Return the [x, y] coordinate for the center point of the cell that contains the specified text.  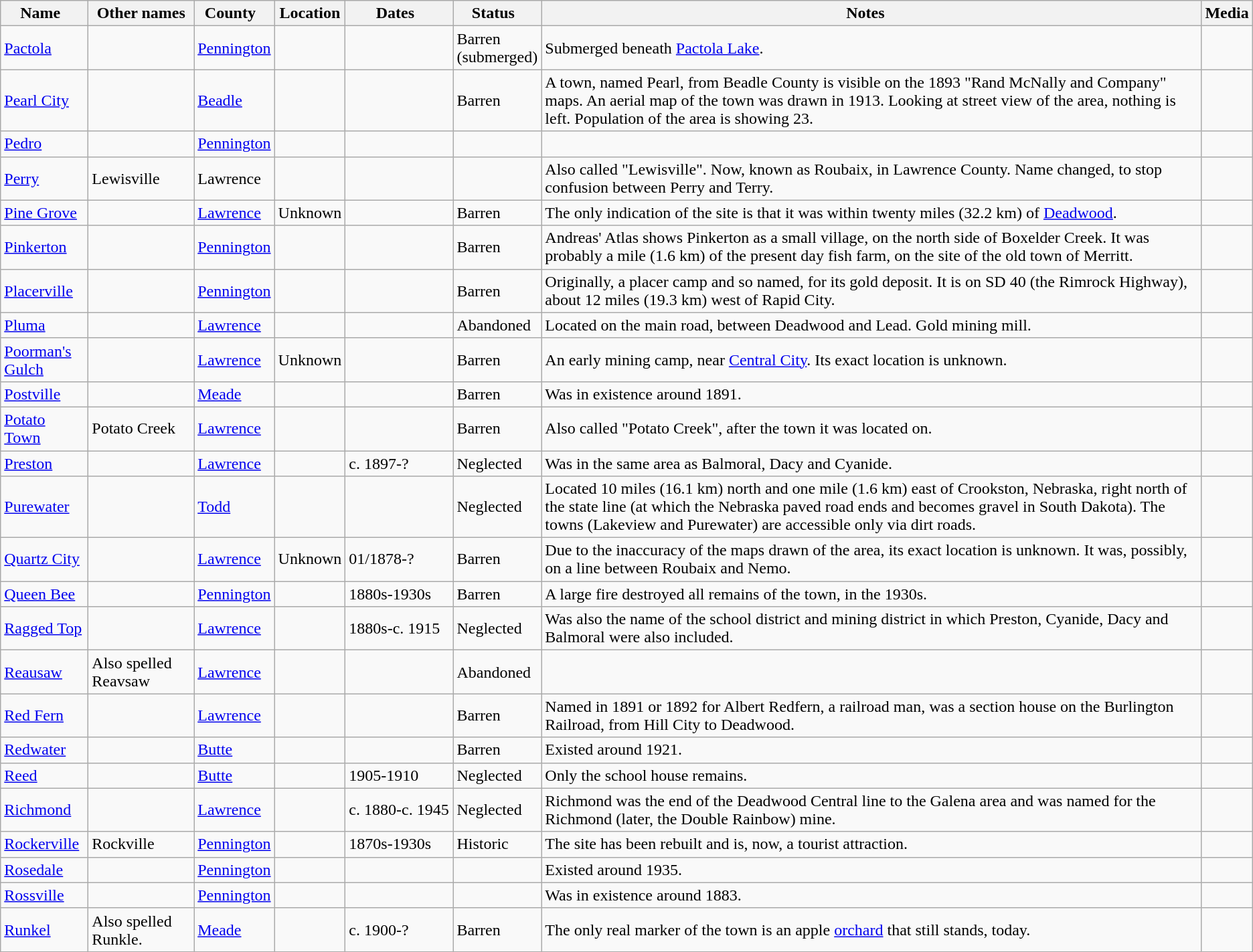
Name [44, 13]
Due to the inaccuracy of the maps drawn of the area, its exact location is unknown. It was, possibly, on a line between Roubaix and Nemo. [871, 559]
Status [497, 13]
Rockville [141, 844]
The only indication of the site is that it was within twenty miles (32.2 km) of Deadwood. [871, 213]
Existed around 1935. [871, 870]
c. 1880-c. 1945 [399, 810]
Media [1227, 13]
Placerville [44, 290]
Location [310, 13]
Named in 1891 or 1892 for Albert Redfern, a railroad man, was a section house on the Burlington Railroad, from Hill City to Deadwood. [871, 716]
Poorman's Gulch [44, 360]
Red Fern [44, 716]
01/1878-? [399, 559]
Barren (submerged) [497, 48]
Perry [44, 178]
County [234, 13]
1905-1910 [399, 775]
An early mining camp, near Central City. Its exact location is unknown. [871, 360]
Runkel [44, 930]
1870s-1930s [399, 844]
Reed [44, 775]
A large fire destroyed all remains of the town, in the 1930s. [871, 594]
Potato Creek [141, 428]
Was in existence around 1891. [871, 394]
Was in the same area as Balmoral, Dacy and Cyanide. [871, 464]
Todd [234, 507]
Existed around 1921. [871, 750]
Potato Town [44, 428]
Located on the main road, between Deadwood and Lead. Gold mining mill. [871, 325]
Rosedale [44, 870]
Redwater [44, 750]
1880s-c. 1915 [399, 629]
Also called "Lewisville". Now, known as Roubaix, in Lawrence County. Name changed, to stop confusion between Perry and Terry. [871, 178]
Purewater [44, 507]
Pine Grove [44, 213]
The site has been rebuilt and is, now, a tourist attraction. [871, 844]
Quartz City [44, 559]
Dates [399, 13]
Notes [871, 13]
c. 1897-? [399, 464]
Pearl City [44, 100]
Historic [497, 844]
Pactola [44, 48]
Ragged Top [44, 629]
Queen Bee [44, 594]
Rockerville [44, 844]
Postville [44, 394]
Rossville [44, 895]
Pluma [44, 325]
Was in existence around 1883. [871, 895]
Also spelled Reavsaw [141, 672]
c. 1900-? [399, 930]
The only real marker of the town is an apple orchard that still stands, today. [871, 930]
Reausaw [44, 672]
Pinkerton [44, 248]
1880s-1930s [399, 594]
Was also the name of the school district and mining district in which Preston, Cyanide, Dacy and Balmoral were also included. [871, 629]
Only the school house remains. [871, 775]
Also called "Potato Creek", after the town it was located on. [871, 428]
Pedro [44, 144]
Beadle [234, 100]
Other names [141, 13]
Submerged beneath Pactola Lake. [871, 48]
Lewisville [141, 178]
Also spelled Runkle. [141, 930]
Originally, a placer camp and so named, for its gold deposit. It is on SD 40 (the Rimrock Highway), about 12 miles (19.3 km) west of Rapid City. [871, 290]
Richmond was the end of the Deadwood Central line to the Galena area and was named for the Richmond (later, the Double Rainbow) mine. [871, 810]
Richmond [44, 810]
Preston [44, 464]
